Return the (X, Y) coordinate for the center point of the cell that contains the specified text.  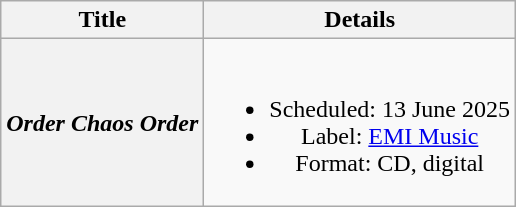
Order Chaos Order (102, 122)
Scheduled: 13 June 2025Label: EMI MusicFormat: CD, digital (360, 122)
Details (360, 20)
Title (102, 20)
